Return (x, y) of the center of cell containing provided text 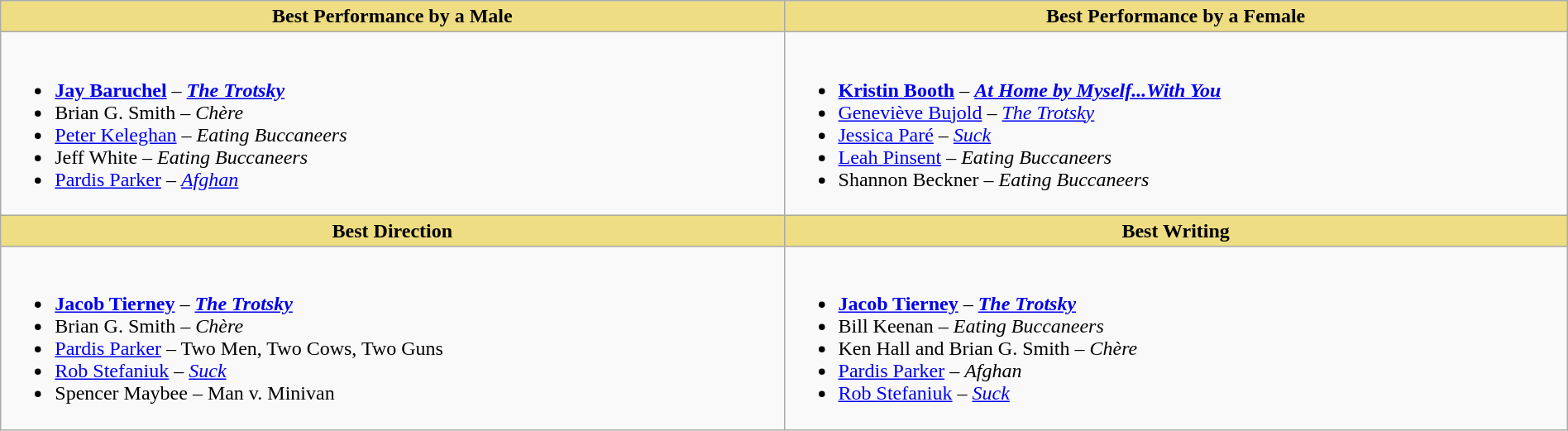
Best Writing (1176, 231)
Jacob Tierney – The TrotskyBrian G. Smith – ChèrePardis Parker – Two Men, Two Cows, Two GunsRob Stefaniuk – SuckSpencer Maybee – Man v. Minivan (392, 338)
Jacob Tierney – The TrotskyBill Keenan – Eating BuccaneersKen Hall and Brian G. Smith – ChèrePardis Parker – AfghanRob Stefaniuk – Suck (1176, 338)
Best Performance by a Male (392, 17)
Jay Baruchel – The TrotskyBrian G. Smith – ChèrePeter Keleghan – Eating BuccaneersJeff White – Eating BuccaneersPardis Parker – Afghan (392, 124)
Best Performance by a Female (1176, 17)
Best Direction (392, 231)
